Identify which cell holds the provided text, then report its (X, Y) central coordinate. 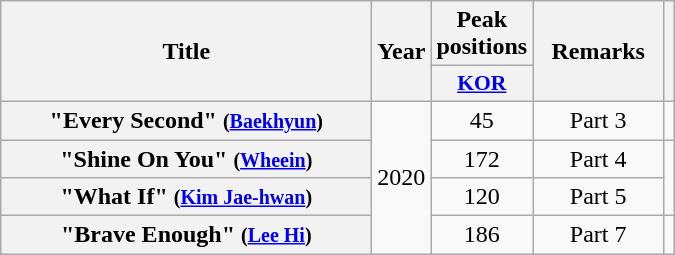
"Brave Enough" (Lee Hi) (186, 235)
Part 7 (598, 235)
172 (482, 159)
"Shine On You" (Wheein) (186, 159)
Remarks (598, 52)
Title (186, 52)
Part 5 (598, 197)
2020 (402, 177)
45 (482, 120)
Year (402, 52)
Part 3 (598, 120)
"What If" (Kim Jae-hwan) (186, 197)
186 (482, 235)
Peakpositions (482, 34)
120 (482, 197)
KOR (482, 84)
"Every Second" (Baekhyun) (186, 120)
Part 4 (598, 159)
